Pinpoint the cell where the given text exists, returning its (X, Y) midpoint coordinate. 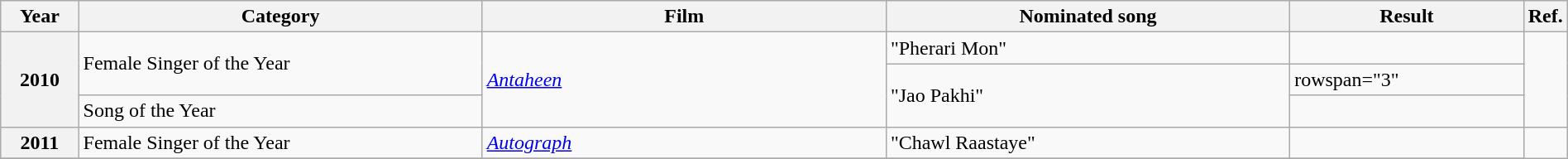
rowspan="3" (1407, 79)
Category (280, 17)
Autograph (684, 142)
Result (1407, 17)
"Pherari Mon" (1088, 48)
Year (40, 17)
Song of the Year (280, 111)
2011 (40, 142)
"Chawl Raastaye" (1088, 142)
Ref. (1545, 17)
Antaheen (684, 79)
Nominated song (1088, 17)
2010 (40, 79)
Film (684, 17)
"Jao Pakhi" (1088, 95)
